For the text-containing cell, return its midpoint in (x, y) coordinate format. 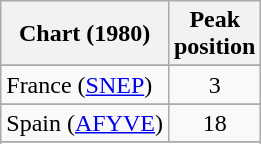
18 (214, 123)
Chart (1980) (85, 34)
3 (214, 85)
Peakposition (214, 34)
France (SNEP) (85, 85)
Spain (AFYVE) (85, 123)
